Return [x, y] of the center of cell containing provided text 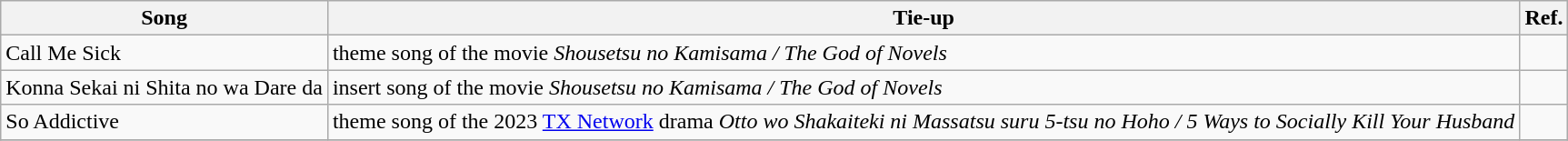
Ref. [1543, 18]
insert song of the movie Shousetsu no Kamisama / The God of Novels [924, 87]
Call Me Sick [165, 53]
Konna Sekai ni Shita no wa Dare da [165, 87]
Tie-up [924, 18]
theme song of the 2023 TX Network drama Otto wo Shakaiteki ni Massatsu suru 5-tsu no Hoho / 5 Ways to Socially Kill Your Husband [924, 122]
So Addictive [165, 122]
theme song of the movie Shousetsu no Kamisama / The God of Novels [924, 53]
Song [165, 18]
